For the text-containing cell, return its midpoint in (X, Y) coordinate format. 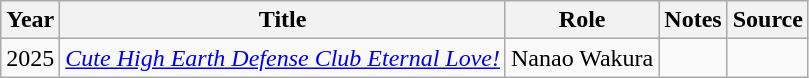
Role (582, 20)
Year (30, 20)
2025 (30, 58)
Notes (693, 20)
Cute High Earth Defense Club Eternal Love! (283, 58)
Title (283, 20)
Source (768, 20)
Nanao Wakura (582, 58)
